From the cell containing the given text, extract its center point as [x, y] coordinate. 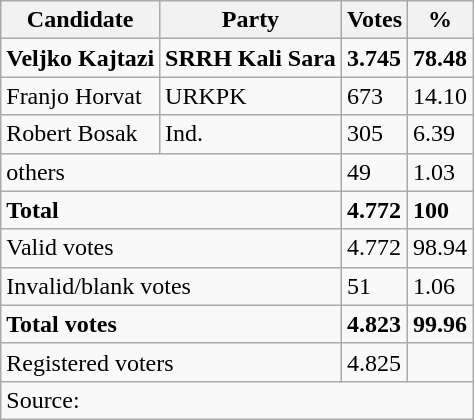
Robert Bosak [80, 134]
49 [374, 172]
14.10 [440, 96]
Party [251, 20]
URKPK [251, 96]
Valid votes [172, 248]
3.745 [374, 58]
4.825 [374, 362]
99.96 [440, 324]
1.03 [440, 172]
Invalid/blank votes [172, 286]
Source: [237, 400]
6.39 [440, 134]
4.823 [374, 324]
others [172, 172]
Veljko Kajtazi [80, 58]
Candidate [80, 20]
Total votes [172, 324]
Franjo Horvat [80, 96]
% [440, 20]
SRRH Kali Sara [251, 58]
1.06 [440, 286]
Votes [374, 20]
78.48 [440, 58]
100 [440, 210]
673 [374, 96]
Registered voters [172, 362]
Total [172, 210]
51 [374, 286]
98.94 [440, 248]
305 [374, 134]
Ind. [251, 134]
